Return the [X, Y] coordinate for the center point of the cell that contains the specified text.  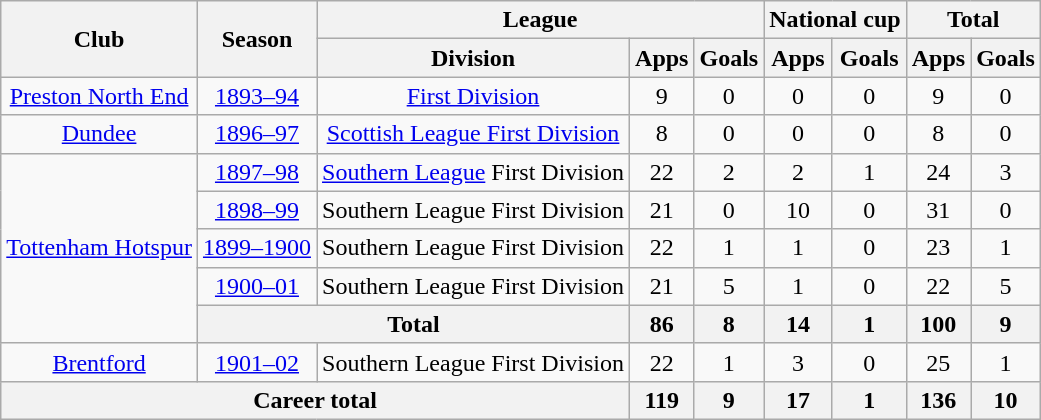
Career total [316, 400]
1898–99 [256, 210]
17 [798, 400]
1893–94 [256, 96]
Season [256, 39]
Dundee [100, 134]
Preston North End [100, 96]
Brentford [100, 362]
14 [798, 324]
League [540, 20]
First Division [472, 96]
Club [100, 39]
119 [662, 400]
1900–01 [256, 286]
Division [472, 58]
100 [938, 324]
25 [938, 362]
23 [938, 248]
1899–1900 [256, 248]
1896–97 [256, 134]
1901–02 [256, 362]
86 [662, 324]
24 [938, 172]
136 [938, 400]
31 [938, 210]
1897–98 [256, 172]
National cup [835, 20]
Tottenham Hotspur [100, 248]
Scottish League First Division [472, 134]
